Provide the [x, y] coordinate of the cell's center where the given text is located.  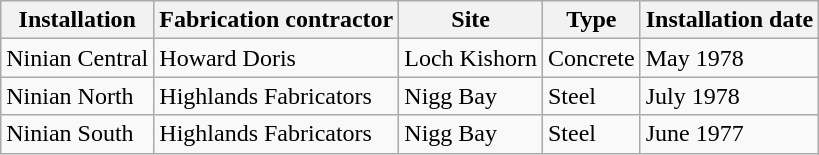
Loch Kishorn [471, 58]
Site [471, 20]
June 1977 [729, 134]
Concrete [591, 58]
Fabrication contractor [276, 20]
Ninian North [78, 96]
Installation [78, 20]
Howard Doris [276, 58]
Type [591, 20]
May 1978 [729, 58]
Installation date [729, 20]
July 1978 [729, 96]
Ninian Central [78, 58]
Ninian South [78, 134]
